Capture the cell that displays the provided text and extract its [X, Y] central coordinate. 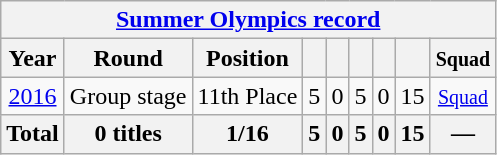
11th Place [248, 96]
Round [128, 58]
— [463, 134]
2016 [33, 96]
Summer Olympics record [248, 20]
Group stage [128, 96]
1/16 [248, 134]
Year [33, 58]
Position [248, 58]
0 titles [128, 134]
Total [33, 134]
